Scan for the cell matching the given text and deliver its [X, Y] coordinate at center. 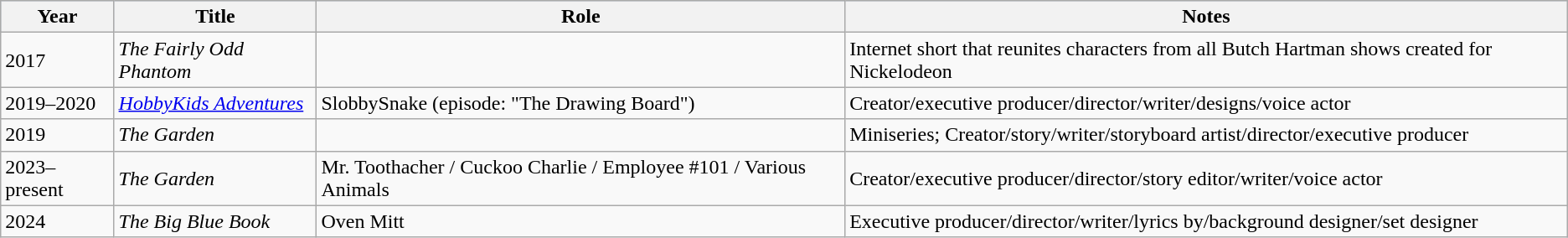
2019 [57, 135]
SlobbySnake (episode: "The Drawing Board") [581, 103]
Role [581, 17]
Internet short that reunites characters from all Butch Hartman shows created for Nickelodeon [1206, 60]
Miniseries; Creator/story/writer/storyboard artist/director/executive producer [1206, 135]
Notes [1206, 17]
Executive producer/director/writer/lyrics by/background designer/set designer [1206, 221]
HobbyKids Adventures [215, 103]
2023–present [57, 178]
2019–2020 [57, 103]
The Big Blue Book [215, 221]
Mr. Toothacher / Cuckoo Charlie / Employee #101 / Various Animals [581, 178]
2017 [57, 60]
Title [215, 17]
2024 [57, 221]
The Fairly Odd Phantom [215, 60]
Oven Mitt [581, 221]
Creator/executive producer/director/writer/designs/voice actor [1206, 103]
Creator/executive producer/director/story editor/writer/voice actor [1206, 178]
Year [57, 17]
